Scan for the cell matching the given text and deliver its [x, y] coordinate at center. 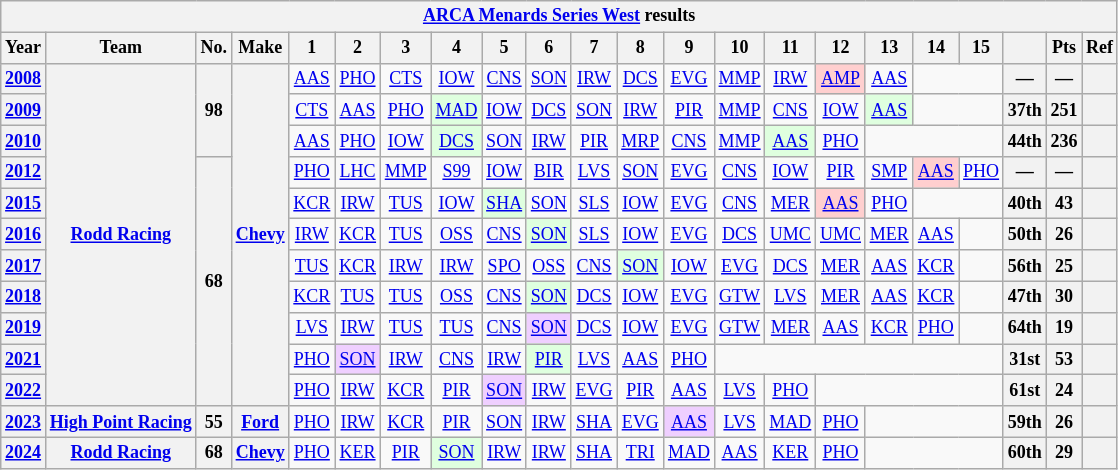
Ford [260, 422]
61st [1024, 390]
8 [640, 48]
3 [406, 48]
2023 [24, 422]
SPO [504, 266]
11 [790, 48]
4 [456, 48]
56th [1024, 266]
ARCA Menards Series West results [560, 16]
2010 [24, 140]
6 [548, 48]
2018 [24, 296]
2016 [24, 234]
S99 [456, 172]
29 [1064, 452]
40th [1024, 204]
60th [1024, 452]
13 [889, 48]
Make [260, 48]
236 [1064, 140]
Year [24, 48]
19 [1064, 328]
2008 [24, 78]
25 [1064, 266]
55 [214, 422]
Pts [1064, 48]
AMP [841, 78]
64th [1024, 328]
2012 [24, 172]
44th [1024, 140]
2015 [24, 204]
MRP [640, 140]
TRI [640, 452]
50th [1024, 234]
47th [1024, 296]
2021 [24, 360]
53 [1064, 360]
9 [690, 48]
59th [1024, 422]
5 [504, 48]
2009 [24, 110]
14 [936, 48]
Team [120, 48]
2022 [24, 390]
2019 [24, 328]
High Point Racing [120, 422]
24 [1064, 390]
31st [1024, 360]
Ref [1100, 48]
12 [841, 48]
7 [594, 48]
BIR [548, 172]
No. [214, 48]
1 [312, 48]
2017 [24, 266]
30 [1064, 296]
37th [1024, 110]
43 [1064, 204]
251 [1064, 110]
98 [214, 110]
15 [982, 48]
10 [740, 48]
LHC [358, 172]
2 [358, 48]
2024 [24, 452]
SMP [889, 172]
